Capture the cell that displays the provided text and extract its (x, y) central coordinate. 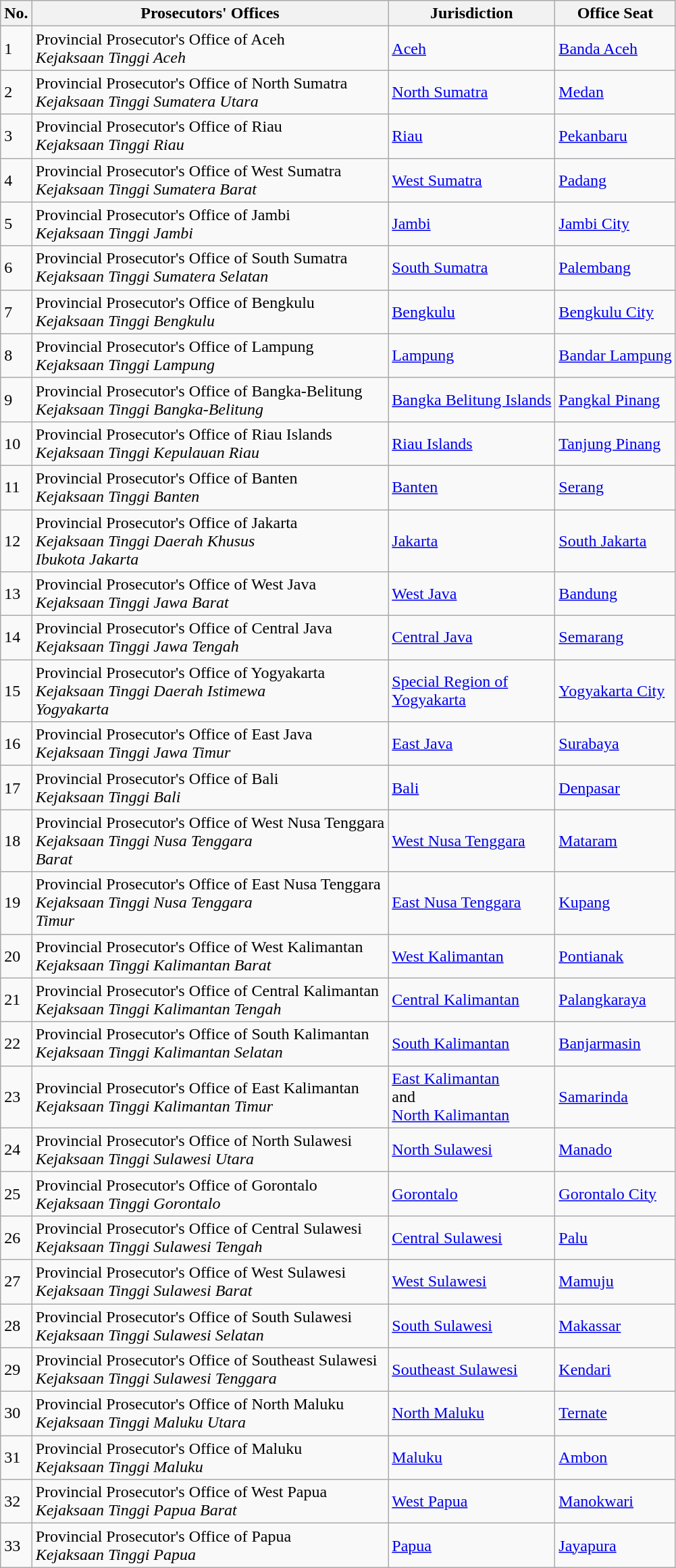
19 (16, 903)
Riau Islands (471, 443)
Bangka Belitung Islands (471, 400)
East Java (471, 744)
Provincial Prosecutor's Office of East JavaKejaksaan Tinggi Jawa Timur (210, 744)
Serang (615, 488)
Manado (615, 1149)
Provincial Prosecutor's Office of BantenKejaksaan Tinggi Banten (210, 488)
East Nusa Tenggara (471, 903)
Provincial Prosecutor's Office of North SulawesiKejaksaan Tinggi Sulawesi Utara (210, 1149)
Provincial Prosecutor's Office of West KalimantanKejaksaan Tinggi Kalimantan Barat (210, 956)
Manokwari (615, 1502)
Provincial Prosecutor's Office of West SulawesiKejaksaan Tinggi Sulawesi Barat (210, 1282)
Bali (471, 787)
1 (16, 49)
Provincial Prosecutor's Office of JakartaKejaksaan Tinggi Daerah KhususIbukota Jakarta (210, 540)
4 (16, 180)
Southeast Sulawesi (471, 1369)
Palu (615, 1237)
Papua (471, 1545)
Central Kalimantan (471, 999)
North Maluku (471, 1414)
8 (16, 355)
29 (16, 1369)
Denpasar (615, 787)
Central Sulawesi (471, 1237)
Provincial Prosecutor's Office of BengkuluKejaksaan Tinggi Bengkulu (210, 312)
Ambon (615, 1457)
Provincial Prosecutor's Office of Central KalimantanKejaksaan Tinggi Kalimantan Tengah (210, 999)
West Nusa Tenggara (471, 841)
Jayapura (615, 1545)
West Sumatra (471, 180)
6 (16, 267)
West Java (471, 594)
Surabaya (615, 744)
Pekanbaru (615, 136)
South Sulawesi (471, 1325)
Provincial Prosecutor's Office of AcehKejaksaan Tinggi Aceh (210, 49)
Kendari (615, 1369)
Provincial Prosecutor's Office of South SulawesiKejaksaan Tinggi Sulawesi Selatan (210, 1325)
16 (16, 744)
Special Region ofYogyakarta (471, 691)
Maluku (471, 1457)
23 (16, 1097)
12 (16, 540)
Samarinda (615, 1097)
Banjarmasin (615, 1044)
Prosecutors' Offices (210, 14)
14 (16, 637)
West Sulawesi (471, 1282)
Bandar Lampung (615, 355)
West Papua (471, 1502)
North Sulawesi (471, 1149)
No. (16, 14)
32 (16, 1502)
Provincial Prosecutor's Office of BaliKejaksaan Tinggi Bali (210, 787)
Provincial Prosecutor's Office of Riau IslandsKejaksaan Tinggi Kepulauan Riau (210, 443)
Palangkaraya (615, 999)
27 (16, 1282)
Provincial Prosecutor's Office of JambiKejaksaan Tinggi Jambi (210, 224)
Padang (615, 180)
Aceh (471, 49)
Provincial Prosecutor's Office of West PapuaKejaksaan Tinggi Papua Barat (210, 1502)
Provincial Prosecutor's Office of West Nusa TenggaraKejaksaan Tinggi Nusa TenggaraBarat (210, 841)
7 (16, 312)
Provincial Prosecutor's Office of South SumatraKejaksaan Tinggi Sumatera Selatan (210, 267)
Riau (471, 136)
33 (16, 1545)
Provincial Prosecutor's Office of Central SulawesiKejaksaan Tinggi Sulawesi Tengah (210, 1237)
Provincial Prosecutor's Office of North SumatraKejaksaan Tinggi Sumatera Utara (210, 92)
North Sumatra (471, 92)
28 (16, 1325)
Pangkal Pinang (615, 400)
Jurisdiction (471, 14)
Banda Aceh (615, 49)
Bengkulu (471, 312)
22 (16, 1044)
Provincial Prosecutor's Office of YogyakartaKejaksaan Tinggi Daerah IstimewaYogyakarta (210, 691)
Ternate (615, 1414)
Palembang (615, 267)
East KalimantanandNorth Kalimantan (471, 1097)
5 (16, 224)
Jambi City (615, 224)
Bandung (615, 594)
10 (16, 443)
Provincial Prosecutor's Office of GorontaloKejaksaan Tinggi Gorontalo (210, 1194)
Gorontalo (471, 1194)
Provincial Prosecutor's Office of West SumatraKejaksaan Tinggi Sumatera Barat (210, 180)
26 (16, 1237)
21 (16, 999)
11 (16, 488)
Provincial Prosecutor's Office of LampungKejaksaan Tinggi Lampung (210, 355)
Provincial Prosecutor's Office of MalukuKejaksaan Tinggi Maluku (210, 1457)
24 (16, 1149)
Provincial Prosecutor's Office of East Nusa TenggaraKejaksaan Tinggi Nusa TenggaraTimur (210, 903)
Mamuju (615, 1282)
Yogyakarta City (615, 691)
30 (16, 1414)
Provincial Prosecutor's Office of North MalukuKejaksaan Tinggi Maluku Utara (210, 1414)
Lampung (471, 355)
South Kalimantan (471, 1044)
West Kalimantan (471, 956)
Medan (615, 92)
15 (16, 691)
3 (16, 136)
2 (16, 92)
Mataram (615, 841)
Provincial Prosecutor's Office of West JavaKejaksaan Tinggi Jawa Barat (210, 594)
Makassar (615, 1325)
Provincial Prosecutor's Office of Central JavaKejaksaan Tinggi Jawa Tengah (210, 637)
31 (16, 1457)
Provincial Prosecutor's Office of Southeast SulawesiKejaksaan Tinggi Sulawesi Tenggara (210, 1369)
18 (16, 841)
Pontianak (615, 956)
Central Java (471, 637)
Provincial Prosecutor's Office of East KalimantanKejaksaan Tinggi Kalimantan Timur (210, 1097)
Office Seat (615, 14)
Kupang (615, 903)
South Sumatra (471, 267)
Provincial Prosecutor's Office of South KalimantanKejaksaan Tinggi Kalimantan Selatan (210, 1044)
Jambi (471, 224)
9 (16, 400)
17 (16, 787)
Semarang (615, 637)
Provincial Prosecutor's Office of Bangka-BelitungKejaksaan Tinggi Bangka-Belitung (210, 400)
South Jakarta (615, 540)
Provincial Prosecutor's Office of RiauKejaksaan Tinggi Riau (210, 136)
Provincial Prosecutor's Office of PapuaKejaksaan Tinggi Papua (210, 1545)
Banten (471, 488)
20 (16, 956)
Tanjung Pinang (615, 443)
Gorontalo City (615, 1194)
25 (16, 1194)
Jakarta (471, 540)
Bengkulu City (615, 312)
13 (16, 594)
